Find where the given text appears and provide that cell's center as (X, Y) coordinate. 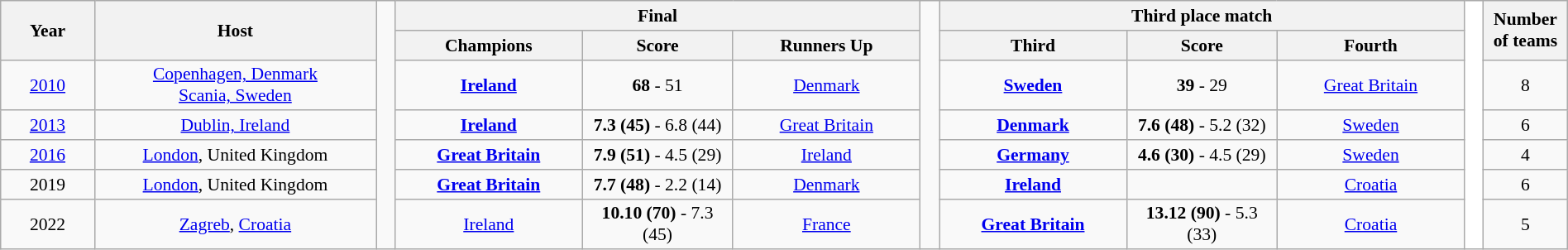
4 (1526, 155)
7.7 (48) - 2.2 (14) (657, 185)
Year (48, 30)
5 (1526, 224)
4.6 (30) - 4.5 (29) (1202, 155)
13.12 (90) - 5.3 (33) (1202, 224)
8 (1526, 84)
Copenhagen, Denmark Scania, Sweden (235, 84)
Runners Up (827, 46)
Germany (1034, 155)
Final (657, 16)
2010 (48, 84)
39 - 29 (1202, 84)
Host (235, 30)
Fourth (1371, 46)
10.10 (70) - 7.3 (45) (657, 224)
Dublin, Ireland (235, 126)
7.9 (51) - 4.5 (29) (657, 155)
2016 (48, 155)
Number of teams (1526, 30)
Third (1034, 46)
68 - 51 (657, 84)
2013 (48, 126)
France (827, 224)
7.3 (45) - 6.8 (44) (657, 126)
Third place match (1202, 16)
2022 (48, 224)
Champions (488, 46)
Zagreb, Croatia (235, 224)
2019 (48, 185)
7.6 (48) - 5.2 (32) (1202, 126)
